Return the [X, Y] coordinate for the center point of the cell that contains the specified text.  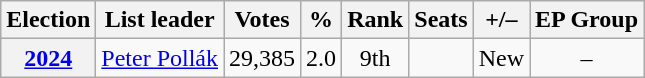
Votes [262, 20]
– [587, 58]
Peter Pollák [160, 58]
New [501, 58]
+/– [501, 20]
29,385 [262, 58]
EP Group [587, 20]
Seats [441, 20]
Election [48, 20]
2024 [48, 58]
% [322, 20]
2.0 [322, 58]
Rank [376, 20]
9th [376, 58]
List leader [160, 20]
